Capture the cell that displays the provided text and extract its [x, y] central coordinate. 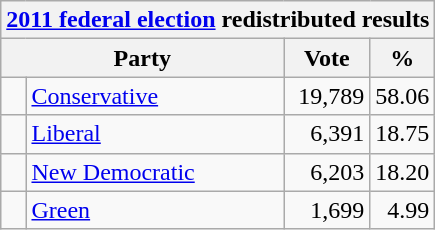
New Democratic [155, 172]
Party [142, 58]
6,391 [327, 134]
4.99 [402, 210]
18.20 [402, 172]
58.06 [402, 96]
% [402, 58]
18.75 [402, 134]
Vote [327, 58]
19,789 [327, 96]
2011 federal election redistributed results [218, 20]
1,699 [327, 210]
Conservative [155, 96]
6,203 [327, 172]
Liberal [155, 134]
Green [155, 210]
